Search for the cell housing the specified text and yield its (x, y) center coordinate. 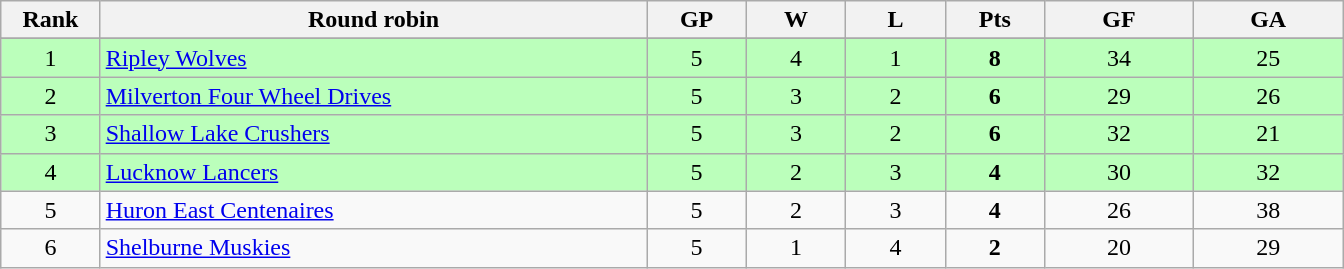
GP (696, 20)
Lucknow Lancers (374, 172)
8 (994, 58)
Rank (50, 20)
Shallow Lake Crushers (374, 134)
Pts (994, 20)
30 (1118, 172)
Milverton Four Wheel Drives (374, 96)
38 (1268, 210)
W (796, 20)
25 (1268, 58)
Ripley Wolves (374, 58)
L (896, 20)
21 (1268, 134)
Shelburne Muskies (374, 248)
Round robin (374, 20)
34 (1118, 58)
GA (1268, 20)
Huron East Centenaires (374, 210)
GF (1118, 20)
20 (1118, 248)
